Scan for the cell matching the given text and deliver its (X, Y) coordinate at center. 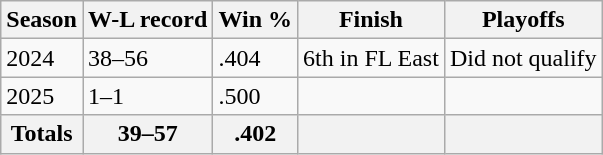
Season (42, 20)
1–1 (147, 96)
.500 (256, 96)
W-L record (147, 20)
Totals (42, 134)
Playoffs (523, 20)
.404 (256, 58)
.402 (256, 134)
6th in FL East (372, 58)
2024 (42, 58)
2025 (42, 96)
Did not qualify (523, 58)
Finish (372, 20)
38–56 (147, 58)
Win % (256, 20)
39–57 (147, 134)
